Return the (X, Y) coordinate for the center point of the cell that contains the specified text.  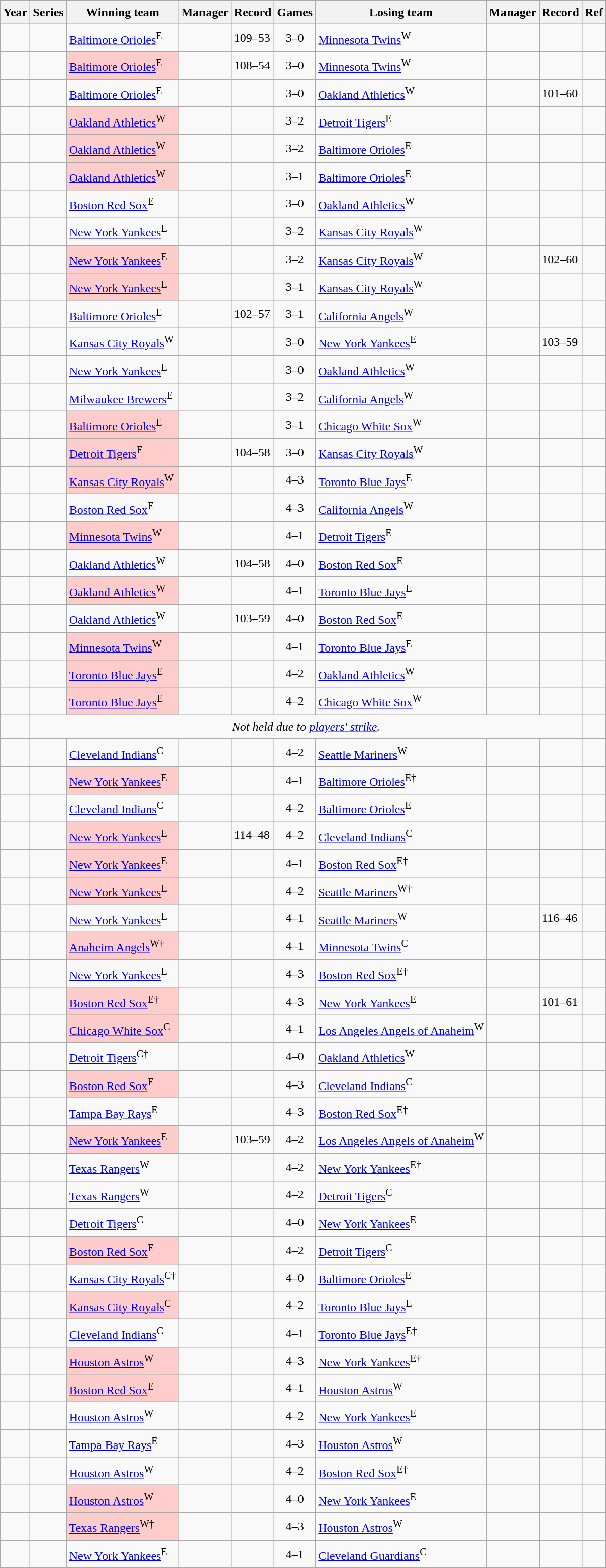
116–46 (561, 919)
Detroit TigersC† (123, 1056)
102–57 (253, 314)
Series (48, 12)
Losing team (401, 12)
Anaheim AngelsW† (123, 946)
108–54 (253, 65)
Kansas City RoyalsC† (123, 1277)
Year (15, 12)
Ref (594, 12)
Seattle MarinersW† (401, 891)
102–60 (561, 259)
Baltimore OriolesE† (401, 780)
Games (295, 12)
109–53 (253, 38)
Texas RangersW† (123, 1526)
Not held due to players' strike. (307, 727)
114–48 (253, 835)
Toronto Blue JaysE† (401, 1333)
101–61 (561, 1001)
Winning team (123, 12)
Minnesota TwinsC (401, 946)
101–60 (561, 93)
Chicago White SoxC (123, 1029)
Cleveland GuardiansC (401, 1554)
Kansas City RoyalsC (123, 1305)
Milwaukee BrewersE (123, 398)
